Pinpoint the cell where the given text exists, returning its [X, Y] midpoint coordinate. 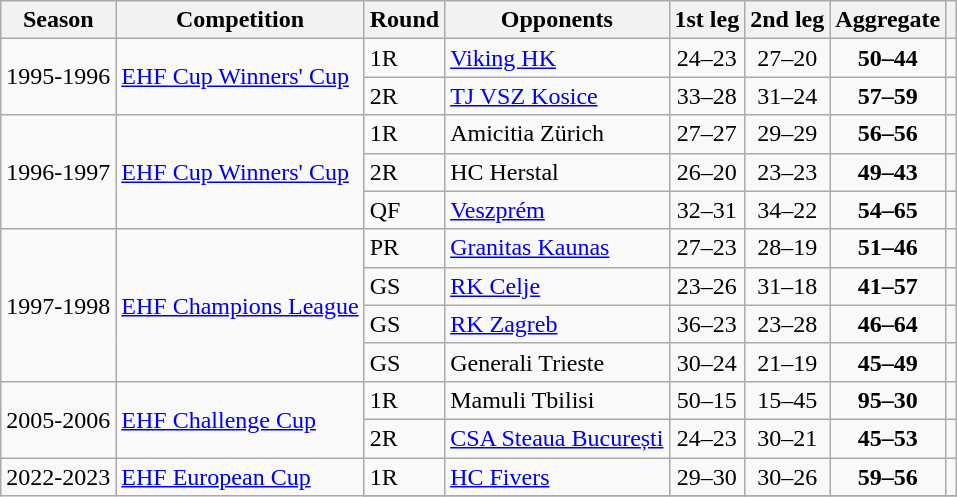
2022-2023 [58, 477]
36–23 [707, 324]
Aggregate [888, 20]
27–27 [707, 134]
50–44 [888, 58]
Granitas Kaunas [557, 248]
EHF European Cup [240, 477]
45–53 [888, 438]
49–43 [888, 172]
QF [404, 210]
23–28 [788, 324]
30–26 [788, 477]
34–22 [788, 210]
Viking HK [557, 58]
41–57 [888, 286]
29–29 [788, 134]
2nd leg [788, 20]
Mamuli Tbilisi [557, 400]
Season [58, 20]
31–18 [788, 286]
27–20 [788, 58]
59–56 [888, 477]
31–24 [788, 96]
RK Zagreb [557, 324]
23–23 [788, 172]
Round [404, 20]
46–64 [888, 324]
57–59 [888, 96]
27–23 [707, 248]
1996-1997 [58, 172]
15–45 [788, 400]
2005-2006 [58, 419]
56–56 [888, 134]
HC Fivers [557, 477]
51–46 [888, 248]
EHF Challenge Cup [240, 419]
28–19 [788, 248]
26–20 [707, 172]
Veszprém [557, 210]
EHF Champions League [240, 305]
21–19 [788, 362]
30–21 [788, 438]
1st leg [707, 20]
CSA Steaua București [557, 438]
50–15 [707, 400]
Generali Trieste [557, 362]
Amicitia Zürich [557, 134]
54–65 [888, 210]
95–30 [888, 400]
33–28 [707, 96]
45–49 [888, 362]
HC Herstal [557, 172]
30–24 [707, 362]
Opponents [557, 20]
RK Celje [557, 286]
32–31 [707, 210]
TJ VSZ Kosice [557, 96]
23–26 [707, 286]
29–30 [707, 477]
1995-1996 [58, 77]
Competition [240, 20]
1997-1998 [58, 305]
PR [404, 248]
